Determine the [x, y] coordinate at the center of the cell enclosing the given text.  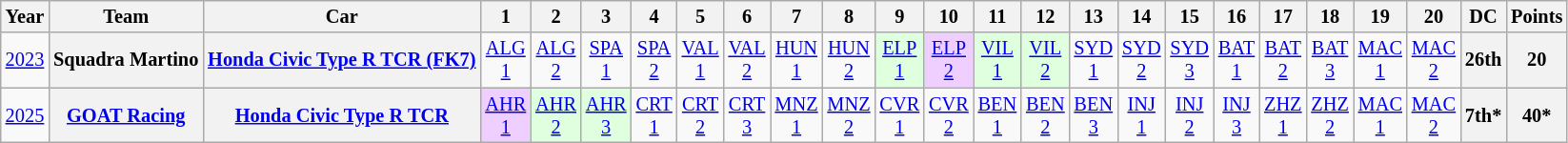
3 [606, 16]
VIL2 [1045, 60]
MNZ1 [796, 115]
BEN3 [1094, 115]
SYD3 [1189, 60]
MNZ2 [850, 115]
7 [796, 16]
GOAT Racing [126, 115]
Honda Civic Type R TCR [341, 115]
14 [1141, 16]
CVR1 [899, 115]
Points [1537, 16]
ALG2 [556, 60]
CVR2 [949, 115]
ALG1 [505, 60]
BAT3 [1330, 60]
16 [1236, 16]
AHR1 [505, 115]
BEN2 [1045, 115]
CRT3 [747, 115]
8 [850, 16]
CRT2 [701, 115]
Squadra Martino [126, 60]
26th [1483, 60]
Team [126, 16]
2025 [25, 115]
5 [701, 16]
BEN1 [997, 115]
40* [1537, 115]
ELP2 [949, 60]
7th* [1483, 115]
Car [341, 16]
DC [1483, 16]
18 [1330, 16]
BAT1 [1236, 60]
VAL2 [747, 60]
INJ3 [1236, 115]
ZHZ2 [1330, 115]
HUN2 [850, 60]
15 [1189, 16]
11 [997, 16]
10 [949, 16]
6 [747, 16]
13 [1094, 16]
AHR2 [556, 115]
SPA2 [654, 60]
2 [556, 16]
Honda Civic Type R TCR (FK7) [341, 60]
SYD1 [1094, 60]
VIL1 [997, 60]
4 [654, 16]
Year [25, 16]
VAL1 [701, 60]
1 [505, 16]
BAT2 [1282, 60]
INJ1 [1141, 115]
SPA1 [606, 60]
SYD2 [1141, 60]
ELP1 [899, 60]
ZHZ1 [1282, 115]
CRT1 [654, 115]
HUN1 [796, 60]
INJ2 [1189, 115]
19 [1380, 16]
12 [1045, 16]
9 [899, 16]
AHR3 [606, 115]
17 [1282, 16]
2023 [25, 60]
